Return the [x, y] coordinate for the center point of the cell that contains the specified text.  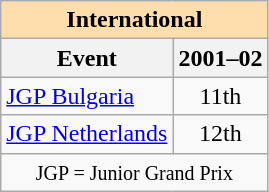
12th [220, 134]
Event [87, 58]
2001–02 [220, 58]
11th [220, 96]
JGP Netherlands [87, 134]
JGP Bulgaria [87, 96]
International [134, 20]
JGP = Junior Grand Prix [134, 172]
